Identify which cell holds the provided text, then report its (X, Y) central coordinate. 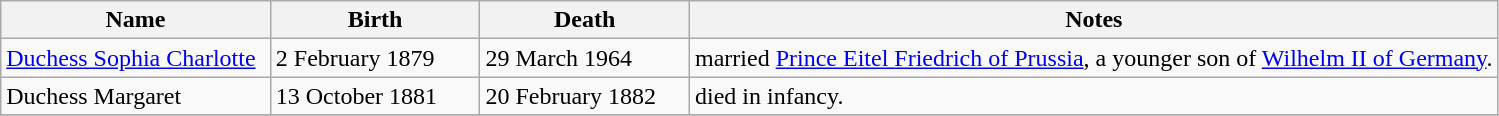
Birth (375, 20)
29 March 1964 (585, 58)
Duchess Sophia Charlotte (136, 58)
13 October 1881 (375, 96)
Notes (1094, 20)
married Prince Eitel Friedrich of Prussia, a younger son of Wilhelm II of Germany. (1094, 58)
Duchess Margaret (136, 96)
20 February 1882 (585, 96)
Name (136, 20)
2 February 1879 (375, 58)
Death (585, 20)
died in infancy. (1094, 96)
